Provide the (x, y) coordinate of the cell's center where the given text is located.  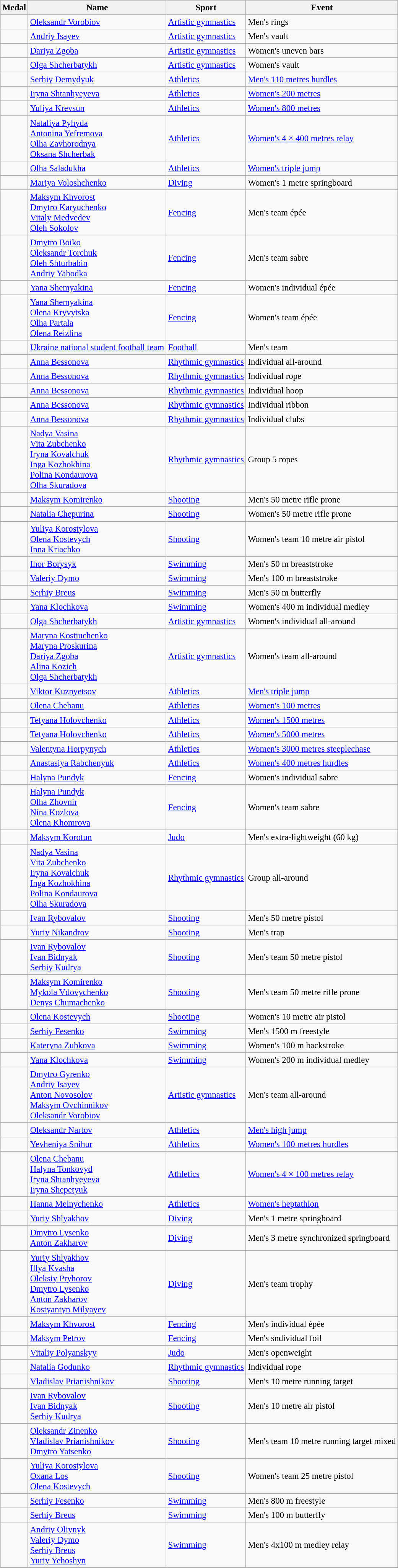
Yuriy Shlyakhov (97, 1219)
Yuriy ShlyakhovIllya KvashaOleksiy PryhorovDmytro LysenkoAnton ZakharovKostyantyn Milyayev (97, 1284)
Women's individual all-around (322, 621)
Maksym Komirenko (97, 500)
Men's extra-lightweight (60 kg) (322, 837)
Viktor Kuznyetsov (97, 691)
Women's heptathlon (322, 1204)
Natalia Chepurina (97, 514)
Football (206, 348)
Yuliya Krevsun (97, 108)
Oleksandr Vorobiov (97, 22)
Women's 800 metres (322, 108)
Men's 50 metre rifle prone (322, 500)
Dariya Zgoba (97, 51)
Women's 100 m backstroke (322, 1046)
Women's individual épée (322, 288)
Women's 4 × 400 metres relay (322, 139)
Hanna Melnychenko (97, 1204)
Men's 10 metre running target (322, 1381)
Event (322, 8)
Dmytro GyrenkoAndriy IsayevAnton NovosolovMaksym OvchinnikovOleksandr Vorobiov (97, 1095)
Men's team sabre (322, 258)
Women's 200 metres (322, 94)
Women's triple jump (322, 168)
Men's trap (322, 932)
Men's 10 metre air pistol (322, 1406)
Men's 100 m butterfly (322, 1515)
Sport (206, 8)
Valentyna Horpynych (97, 749)
Men's team trophy (322, 1284)
Valeriy Dymo (97, 578)
Yuliya KorostylovaOxana LosOlena Kostevych (97, 1476)
Vladislav Prianishnikov (97, 1381)
Men's high jump (322, 1130)
Dmytro LysenkoAnton Zakharov (97, 1238)
Ukraine national student football team (97, 348)
Medal (15, 8)
Natalia Godunko (97, 1367)
Oleksandr ZinenkoVladislav PrianishnikovDmytro Yatsenko (97, 1441)
Men's triple jump (322, 691)
Ihor Borysyk (97, 564)
Men's team 50 metre pistol (322, 957)
Women's vault (322, 65)
Men's individual épée (322, 1324)
Women's individual sabre (322, 778)
Men's 1 metre springboard (322, 1219)
Men's team all-around (322, 1095)
Women's 4 × 100 metres relay (322, 1174)
Andriy OliynykValeriy DymoSerhiy BreusYuriy Yehoshyn (97, 1545)
Women's 100 metres hurdles (322, 1144)
Andriy Isayev (97, 36)
Women's team 25 metre pistol (322, 1476)
Serhiy Demydyuk (97, 80)
Men's 50 m breaststroke (322, 564)
Maksym Korotun (97, 837)
Nataliya PyhydaAntonina YefremovaOlha ZavhorodnyaOksana Shcherbak (97, 139)
Halyna PundykOlha ZhovnirNina KozlovaOlena Khomrova (97, 808)
Men's 110 metres hurdles (322, 80)
Yuliya KorostylovaOlena KostevychInna Kriachko (97, 539)
Women's team sabre (322, 808)
Men's 50 metre pistol (322, 918)
Women's 50 metre rifle prone (322, 514)
Women's 400 metres hurdles (322, 763)
Women's team 10 metre air pistol (322, 539)
Maryna KostiuchenkoMaryna ProskurinaDariya ZgobaAlina KozichOlga Shcherbatykh (97, 656)
Men's 3 metre synchronized springboard (322, 1238)
Kateryna Zubkova (97, 1046)
Vitaliy Polyanskyy (97, 1353)
Iryna Shtanhyeyeva (97, 94)
Men's 4x100 m medley relay (322, 1545)
Maksym KhvorostDmytro KaryuchenkoVitaly MedvedevOleh Sokolov (97, 212)
Women's team all-around (322, 656)
Men's vault (322, 36)
Women's 10 metre air pistol (322, 1017)
Women's uneven bars (322, 51)
Men's team épée (322, 212)
Yevheniya Snihur (97, 1144)
Maksym Khvorost (97, 1324)
Men's team 10 metre running target mixed (322, 1441)
Men's 800 m freestyle (322, 1501)
Individual all-around (322, 362)
Men's sndividual foil (322, 1338)
Group 5 ropes (322, 459)
Women's 1500 metres (322, 720)
Ivan Rybovalov (97, 918)
Women's 400 m individual medley (322, 607)
Dmytro BoikoOleksandr TorchukOleh ShturbabinAndriy Yahodka (97, 258)
Men's 1500 m freestyle (322, 1031)
Men's team (322, 348)
Anastasiya Rabchenyuk (97, 763)
Men's rings (322, 22)
Yana ShemyakinaOlena KryvytskaOlha PartalaOlena Reizlina (97, 318)
Men's openweight (322, 1353)
Women's 1 metre springboard (322, 183)
Women's 100 metres (322, 706)
Olena Chebanu (97, 706)
Olha Saladukha (97, 168)
Men's team 50 metre rifle prone (322, 992)
Halyna Pundyk (97, 778)
Women's 3000 metres steeplechase (322, 749)
Mariya Voloshchenko (97, 183)
Women's 200 m individual medley (322, 1060)
Women's 5000 metres (322, 734)
Individual hoop (322, 391)
Yuriy Nikandrov (97, 932)
Maksym Petrov (97, 1338)
Maksym KomirenkoMykola VdovychenkoDenys Chumachenko (97, 992)
Men's 50 m butterfly (322, 592)
Name (97, 8)
Individual ribbon (322, 405)
Women's team épée (322, 318)
Men's 100 m breaststroke (322, 578)
Olena ChebanuHalyna TonkovydIryna ShtanhyeyevaIryna Shepetyuk (97, 1174)
Olena Kostevych (97, 1017)
Yana Shemyakina (97, 288)
Individual clubs (322, 419)
Group all-around (322, 878)
Oleksandr Nartov (97, 1130)
